Provide the [X, Y] coordinate of the cell's center where the given text is located.  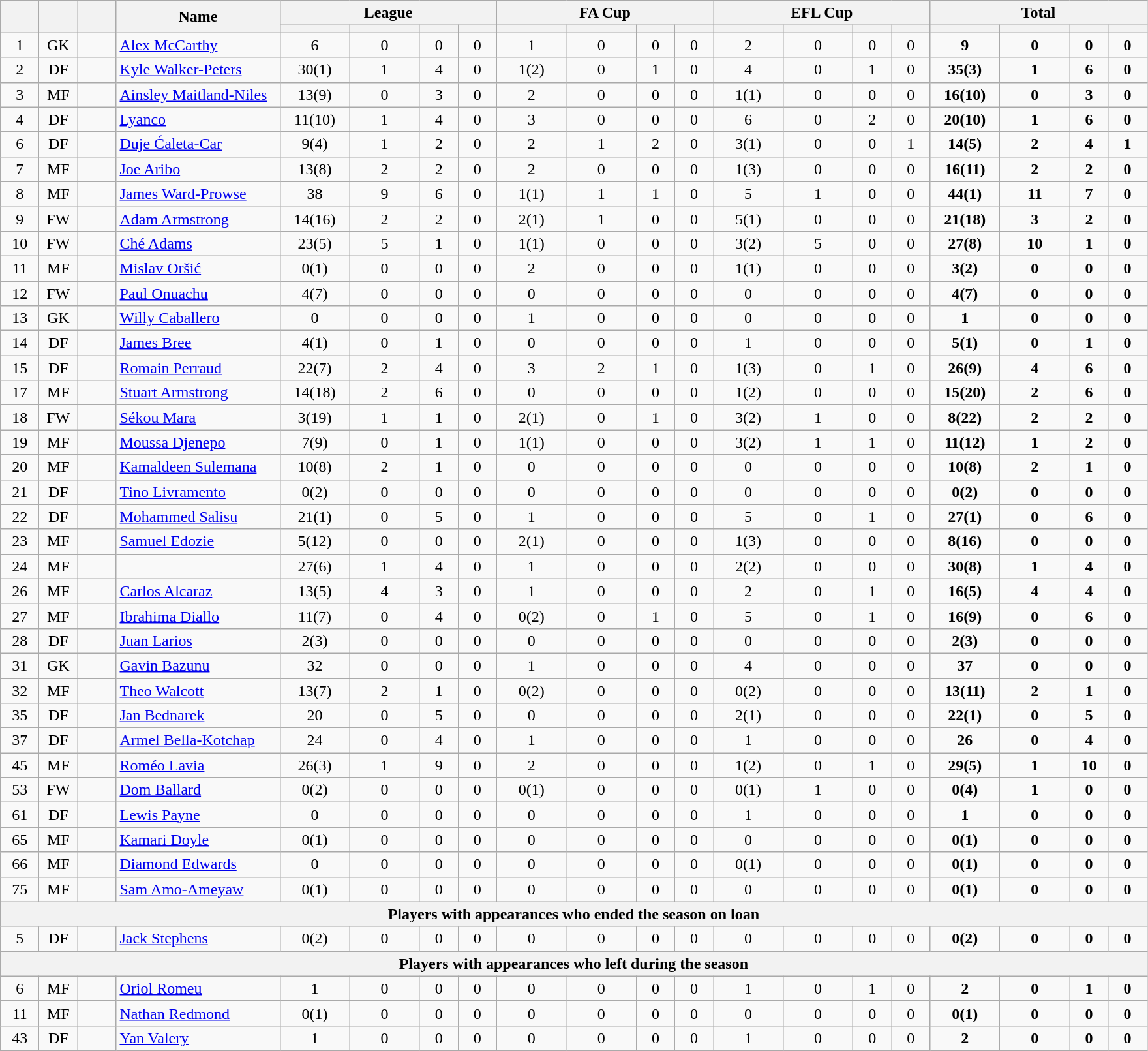
13(8) [314, 169]
Oriol Romeu [198, 988]
16(10) [965, 95]
Ibrahima Diallo [198, 616]
5(12) [314, 541]
43 [20, 1038]
75 [20, 889]
Jack Stephens [198, 939]
11(10) [314, 119]
Ainsley Maitland-Niles [198, 95]
Roméo Lavia [198, 765]
15 [20, 368]
Stuart Armstrong [198, 393]
35(3) [965, 70]
14(5) [965, 144]
James Ward-Prowse [198, 194]
8(16) [965, 541]
Mohammed Salisu [198, 517]
31 [20, 665]
21 [20, 492]
45 [20, 765]
Yan Valery [198, 1038]
2(2) [749, 566]
16(9) [965, 616]
Willy Caballero [198, 318]
Kamari Doyle [198, 840]
7(9) [314, 442]
Jan Bednarek [198, 716]
Ché Adams [198, 243]
Mislav Oršić [198, 268]
Romain Perraud [198, 368]
League [388, 13]
8(22) [965, 418]
19 [20, 442]
14(16) [314, 219]
Players with appearances who left during the season [574, 964]
Armel Bella-Kotchap [198, 740]
Alex McCarthy [198, 45]
Lyanco [198, 119]
Gavin Bazunu [198, 665]
30(1) [314, 70]
13(7) [314, 691]
4(1) [314, 343]
13(11) [965, 691]
27 [20, 616]
12 [20, 293]
Diamond Edwards [198, 864]
Sam Amo-Ameyaw [198, 889]
17 [20, 393]
Paul Onuachu [198, 293]
Tino Livramento [198, 492]
61 [20, 815]
Samuel Edozie [198, 541]
11(7) [314, 616]
3(1) [749, 144]
21(18) [965, 219]
Carlos Alcaraz [198, 591]
14(18) [314, 393]
27(6) [314, 566]
14 [20, 343]
15(20) [965, 393]
38 [314, 194]
13 [20, 318]
27(1) [965, 517]
44(1) [965, 194]
Adam Armstrong [198, 219]
16(5) [965, 591]
Sékou Mara [198, 418]
22 [20, 517]
21(1) [314, 517]
Joe Aribo [198, 169]
23 [20, 541]
66 [20, 864]
Duje Ćaleta-Car [198, 144]
53 [20, 790]
65 [20, 840]
18 [20, 418]
13(9) [314, 95]
3(19) [314, 418]
Name [198, 17]
James Bree [198, 343]
Players with appearances who ended the season on loan [574, 914]
35 [20, 716]
0(4) [965, 790]
Kyle Walker-Peters [198, 70]
Total [1038, 13]
26(3) [314, 765]
Lewis Payne [198, 815]
8 [20, 194]
Theo Walcott [198, 691]
Dom Ballard [198, 790]
22(7) [314, 368]
13(5) [314, 591]
Moussa Djenepo [198, 442]
22(1) [965, 716]
FA Cup [605, 13]
20(10) [965, 119]
Kamaldeen Sulemana [198, 467]
16(11) [965, 169]
Nathan Redmond [198, 1013]
26(9) [965, 368]
27(8) [965, 243]
28 [20, 641]
9(4) [314, 144]
EFL Cup [822, 13]
30(8) [965, 566]
11(12) [965, 442]
29(5) [965, 765]
23(5) [314, 243]
Juan Larios [198, 641]
